For the text-containing cell, return its midpoint in (x, y) coordinate format. 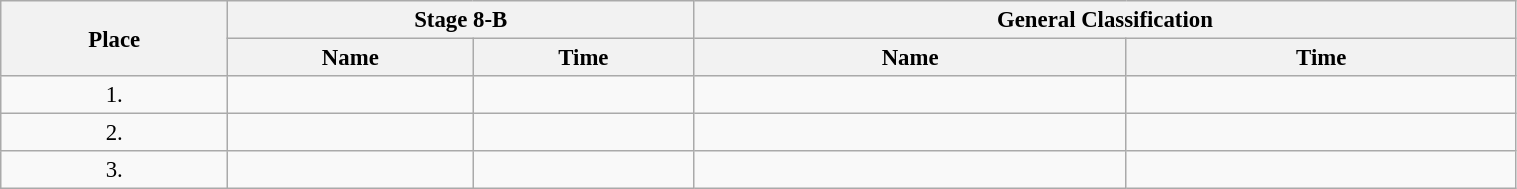
1. (114, 95)
2. (114, 133)
3. (114, 170)
Place (114, 38)
Stage 8-B (461, 20)
General Classification (1105, 20)
